Output the (X, Y) coordinate of the center of the cell containing the given text.  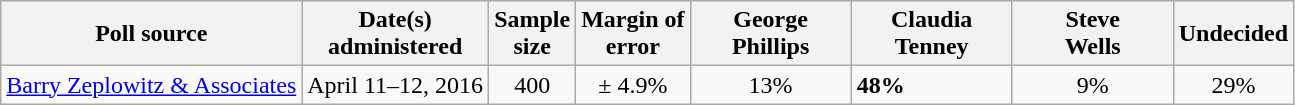
48% (932, 85)
SteveWells (1092, 34)
GeorgePhillips (770, 34)
ClaudiaTenney (932, 34)
Samplesize (532, 34)
Barry Zeplowitz & Associates (152, 85)
Poll source (152, 34)
April 11–12, 2016 (396, 85)
9% (1092, 85)
13% (770, 85)
Margin oferror (633, 34)
Date(s)administered (396, 34)
± 4.9% (633, 85)
29% (1233, 85)
400 (532, 85)
Undecided (1233, 34)
